Search for the cell housing the specified text and yield its (X, Y) center coordinate. 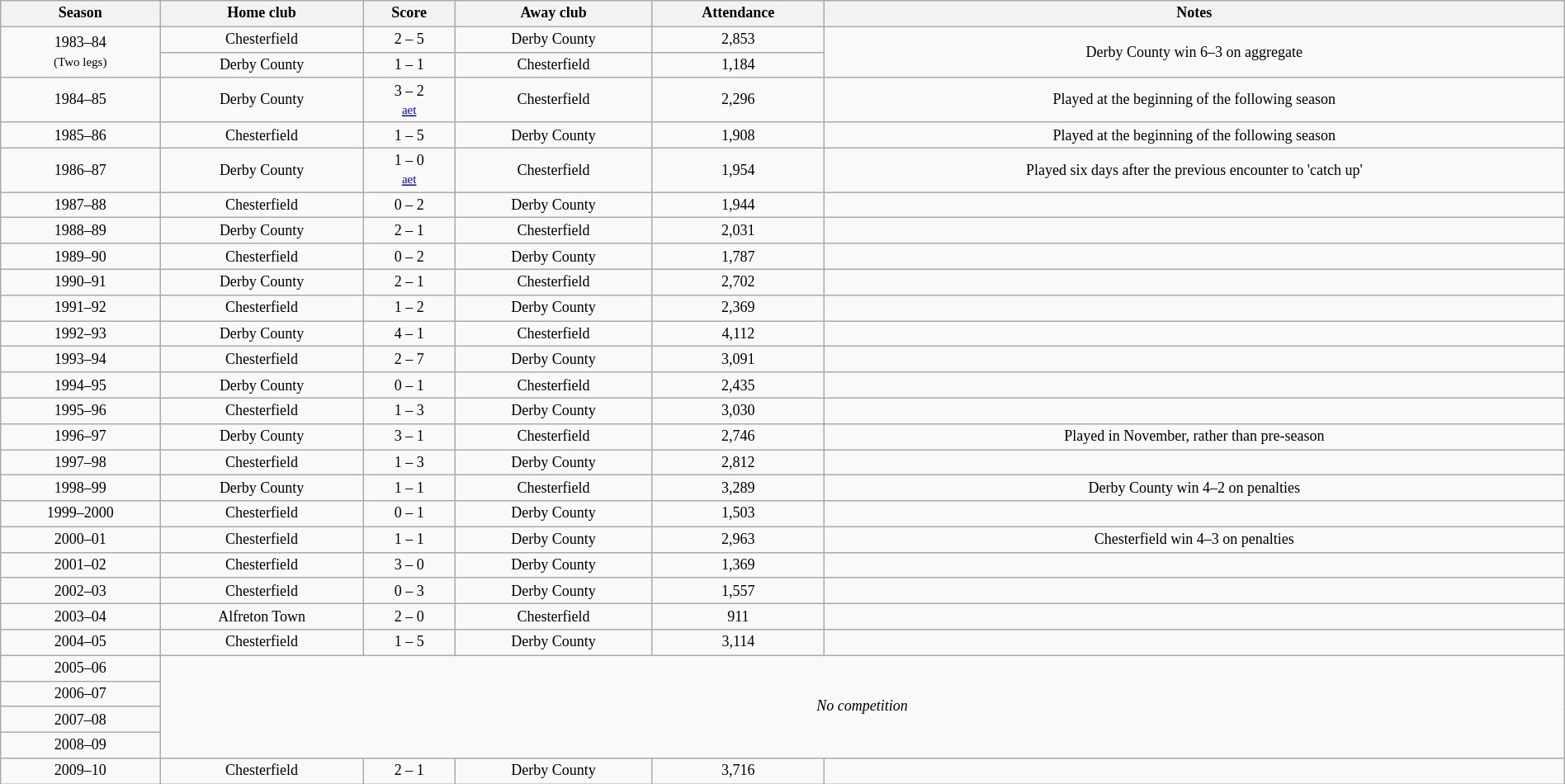
3 – 2aet (409, 100)
3,114 (738, 642)
2007–08 (81, 720)
1997–98 (81, 462)
Season (81, 13)
1,557 (738, 591)
1,184 (738, 64)
1996–97 (81, 436)
2 – 5 (409, 40)
1999–2000 (81, 513)
1,954 (738, 170)
2002–03 (81, 591)
2,702 (738, 282)
2005–06 (81, 668)
2,812 (738, 462)
911 (738, 617)
2,746 (738, 436)
2,963 (738, 540)
1985–86 (81, 135)
Home club (262, 13)
2009–10 (81, 771)
Away club (553, 13)
1992–93 (81, 333)
1989–90 (81, 256)
2 – 0 (409, 617)
1983–84(Two legs) (81, 52)
3 – 0 (409, 564)
1,944 (738, 205)
2004–05 (81, 642)
1,369 (738, 564)
1,908 (738, 135)
1 – 2 (409, 307)
1,787 (738, 256)
4 – 1 (409, 333)
2006–07 (81, 693)
1995–96 (81, 411)
0 – 3 (409, 591)
2,296 (738, 100)
3,289 (738, 489)
Played in November, rather than pre-season (1194, 436)
2,031 (738, 231)
2001–02 (81, 564)
3 – 1 (409, 436)
1990–91 (81, 282)
1 – 0aet (409, 170)
1994–95 (81, 385)
Derby County win 4–2 on penalties (1194, 489)
Played six days after the previous encounter to 'catch up' (1194, 170)
1988–89 (81, 231)
3,091 (738, 360)
1984–85 (81, 100)
No competition (862, 706)
1991–92 (81, 307)
3,030 (738, 411)
1993–94 (81, 360)
1987–88 (81, 205)
2008–09 (81, 744)
2000–01 (81, 540)
1986–87 (81, 170)
Chesterfield win 4–3 on penalties (1194, 540)
2003–04 (81, 617)
2,853 (738, 40)
4,112 (738, 333)
1,503 (738, 513)
Alfreton Town (262, 617)
3,716 (738, 771)
Derby County win 6–3 on aggregate (1194, 52)
Attendance (738, 13)
1998–99 (81, 489)
2,435 (738, 385)
Score (409, 13)
2,369 (738, 307)
2 – 7 (409, 360)
Notes (1194, 13)
